Locate the cell with the specified text and output its [X, Y] center coordinate. 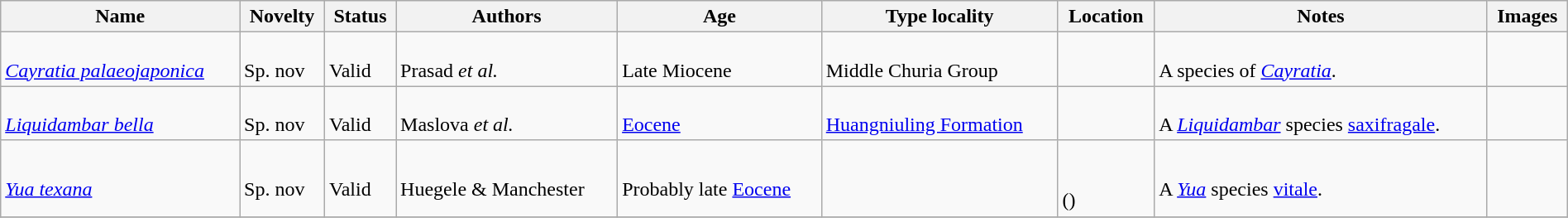
Notes [1322, 17]
Probably late Eocene [719, 178]
A Yua species vitale. [1322, 178]
Authors [507, 17]
Name [121, 17]
Status [360, 17]
Maslova et al. [507, 113]
Location [1107, 17]
Huegele & Manchester [507, 178]
Yua texana [121, 178]
Images [1527, 17]
Type locality [939, 17]
Prasad et al. [507, 60]
Late Miocene [719, 60]
Eocene [719, 113]
Middle Churia Group [939, 60]
Liquidambar bella [121, 113]
A species of Cayratia. [1322, 60]
() [1107, 178]
Huangniuling Formation [939, 113]
Novelty [283, 17]
Age [719, 17]
Cayratia palaeojaponica [121, 60]
A Liquidambar species saxifragale. [1322, 113]
